Locate the cell with the specified text and output its [x, y] center coordinate. 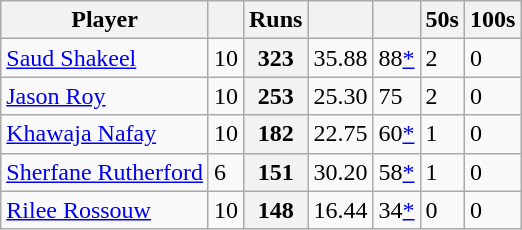
Rilee Rossouw [105, 210]
Khawaja Nafay [105, 134]
16.44 [340, 210]
Sherfane Rutherford [105, 172]
253 [275, 96]
182 [275, 134]
50s [442, 20]
151 [275, 172]
34* [396, 210]
6 [226, 172]
75 [396, 96]
25.30 [340, 96]
Saud Shakeel [105, 58]
100s [492, 20]
88* [396, 58]
60* [396, 134]
22.75 [340, 134]
35.88 [340, 58]
323 [275, 58]
Jason Roy [105, 96]
Runs [275, 20]
30.20 [340, 172]
Player [105, 20]
58* [396, 172]
148 [275, 210]
